Provide the [x, y] coordinate of the cell's center where the given text is located.  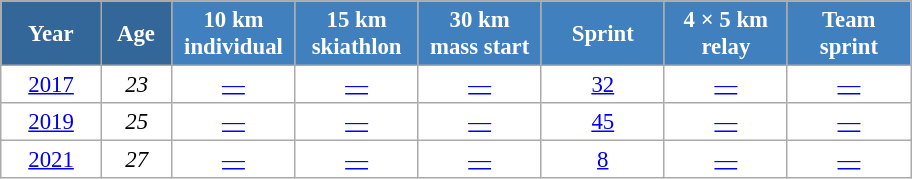
2019 [52, 122]
4 × 5 km relay [726, 34]
Sprint [602, 34]
32 [602, 85]
15 km skiathlon [356, 34]
Age [136, 34]
8 [602, 160]
30 km mass start [480, 34]
10 km individual [234, 34]
23 [136, 85]
Year [52, 34]
2017 [52, 85]
45 [602, 122]
Team sprint [848, 34]
2021 [52, 160]
25 [136, 122]
27 [136, 160]
